Detect which cell encompasses the target text, then output its [X, Y] center coordinate. 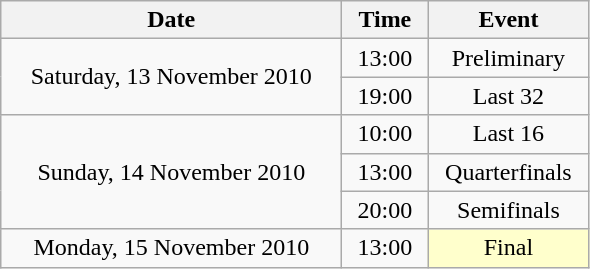
Sunday, 14 November 2010 [172, 172]
Time [385, 20]
Date [172, 20]
Quarterfinals [508, 172]
19:00 [385, 96]
Saturday, 13 November 2010 [172, 77]
Final [508, 248]
Semifinals [508, 210]
Event [508, 20]
Last 16 [508, 134]
20:00 [385, 210]
10:00 [385, 134]
Monday, 15 November 2010 [172, 248]
Last 32 [508, 96]
Preliminary [508, 58]
